Find where the given text appears and provide that cell's center as [X, Y] coordinate. 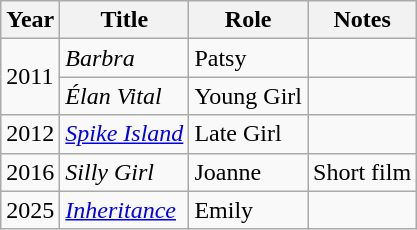
Patsy [248, 58]
Title [124, 20]
2025 [30, 210]
Joanne [248, 172]
Silly Girl [124, 172]
Late Girl [248, 134]
2016 [30, 172]
Year [30, 20]
Barbra [124, 58]
2011 [30, 77]
Emily [248, 210]
Spike Island [124, 134]
Élan Vital [124, 96]
Role [248, 20]
2012 [30, 134]
Young Girl [248, 96]
Inheritance [124, 210]
Short film [362, 172]
Notes [362, 20]
